Capture the cell that displays the provided text and extract its (x, y) central coordinate. 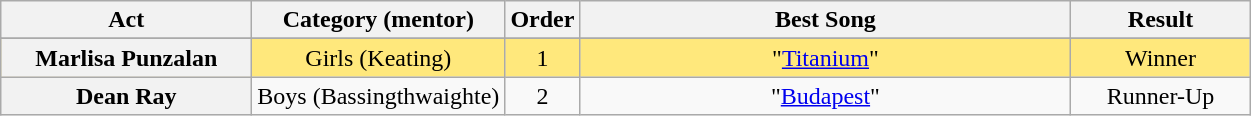
Result (1160, 20)
Category (mentor) (378, 20)
"Titanium" (826, 58)
1 (542, 58)
Winner (1160, 58)
Act (126, 20)
Boys (Bassingthwaighte) (378, 96)
2 (542, 96)
Dean Ray (126, 96)
Girls (Keating) (378, 58)
Marlisa Punzalan (126, 58)
Best Song (826, 20)
Order (542, 20)
"Budapest" (826, 96)
Runner-Up (1160, 96)
